Find where the given text appears and provide that cell's center as [x, y] coordinate. 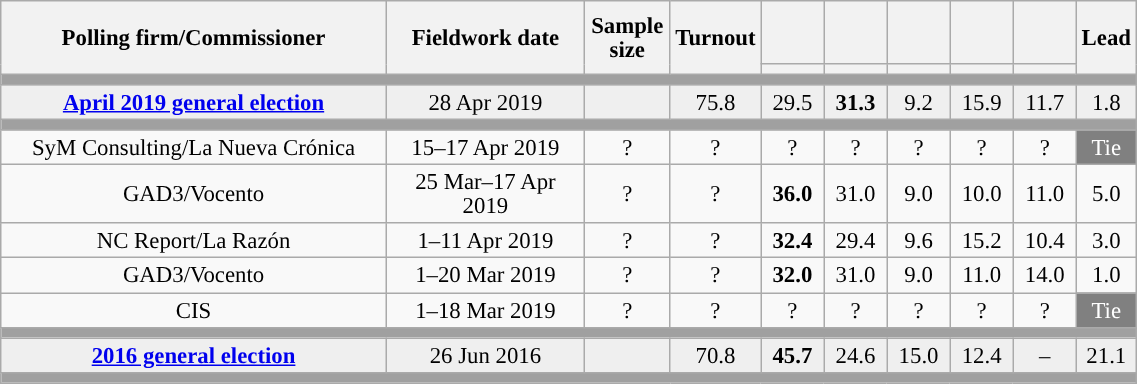
– [1044, 356]
70.8 [716, 356]
April 2019 general election [194, 102]
1.0 [1106, 276]
32.4 [792, 242]
Lead [1106, 38]
36.0 [792, 194]
5.0 [1106, 194]
Fieldwork date [485, 38]
9.2 [918, 102]
Polling firm/Commissioner [194, 38]
CIS [194, 310]
2016 general election [194, 356]
SyM Consulting/La Nueva Crónica [194, 148]
3.0 [1106, 242]
Turnout [716, 38]
21.1 [1106, 356]
15.2 [982, 242]
NC Report/La Razón [194, 242]
75.8 [716, 102]
1–11 Apr 2019 [485, 242]
32.0 [792, 276]
25 Mar–17 Apr 2019 [485, 194]
11.7 [1044, 102]
29.5 [792, 102]
1–20 Mar 2019 [485, 276]
10.0 [982, 194]
1.8 [1106, 102]
15–17 Apr 2019 [485, 148]
15.0 [918, 356]
14.0 [1044, 276]
26 Jun 2016 [485, 356]
15.9 [982, 102]
Sample size [627, 38]
45.7 [792, 356]
9.6 [918, 242]
29.4 [856, 242]
12.4 [982, 356]
10.4 [1044, 242]
1–18 Mar 2019 [485, 310]
28 Apr 2019 [485, 102]
24.6 [856, 356]
31.3 [856, 102]
